Detect which cell encompasses the target text, then output its (X, Y) center coordinate. 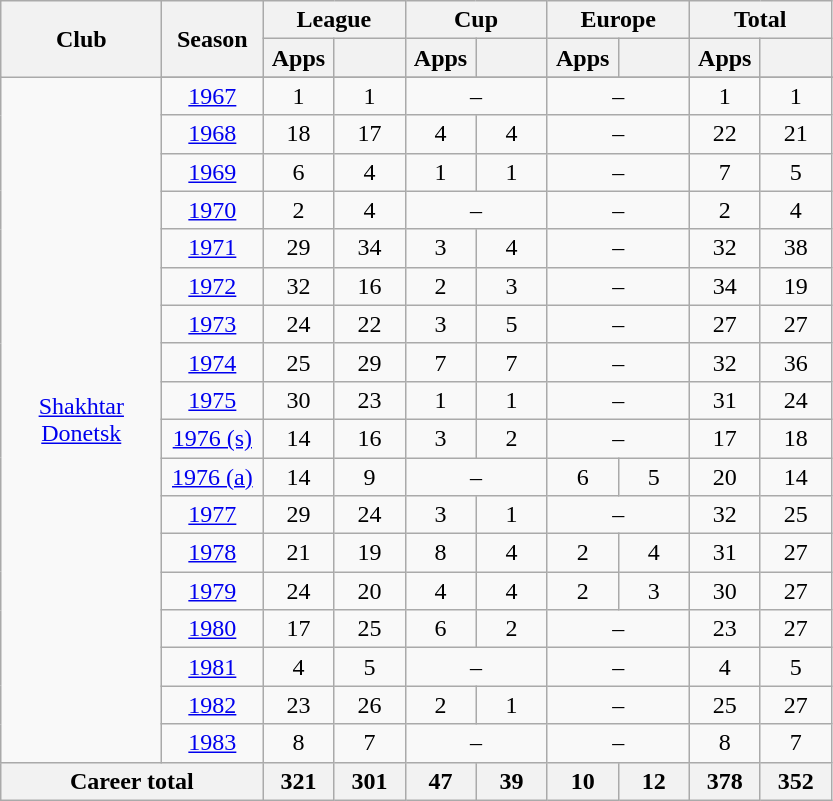
47 (440, 781)
1976 (a) (212, 477)
1969 (212, 172)
38 (796, 248)
Shakhtar Donetsk (82, 420)
26 (370, 705)
1974 (212, 362)
1972 (212, 286)
1975 (212, 400)
9 (370, 477)
1980 (212, 629)
1983 (212, 743)
1971 (212, 248)
League (334, 20)
Club (82, 39)
Cup (476, 20)
1979 (212, 591)
378 (724, 781)
1981 (212, 667)
Total (760, 20)
Career total (132, 781)
1970 (212, 210)
1968 (212, 134)
352 (796, 781)
12 (654, 781)
39 (512, 781)
1978 (212, 553)
Season (212, 39)
301 (370, 781)
1976 (s) (212, 438)
1977 (212, 515)
321 (298, 781)
36 (796, 362)
1973 (212, 324)
1982 (212, 705)
1967 (212, 96)
Europe (618, 20)
10 (582, 781)
